Scan for the cell matching the given text and deliver its [X, Y] coordinate at center. 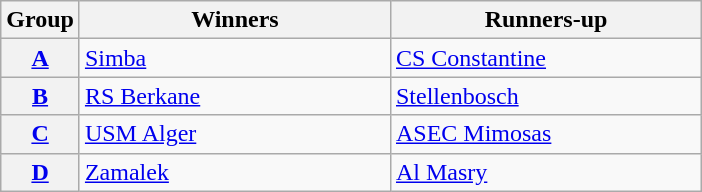
Winners [234, 20]
CS Constantine [546, 58]
Al Masry [546, 172]
B [40, 96]
ASEC Mimosas [546, 134]
USM Alger [234, 134]
Stellenbosch [546, 96]
Zamalek [234, 172]
C [40, 134]
D [40, 172]
Runners-up [546, 20]
RS Berkane [234, 96]
A [40, 58]
Simba [234, 58]
Group [40, 20]
